Provide the [x, y] coordinate of the cell's center where the given text is located.  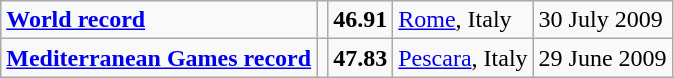
30 July 2009 [602, 20]
46.91 [360, 20]
47.83 [360, 58]
29 June 2009 [602, 58]
World record [159, 20]
Rome, Italy [463, 20]
Mediterranean Games record [159, 58]
Pescara, Italy [463, 58]
